Identify which cell holds the provided text, then report its [X, Y] central coordinate. 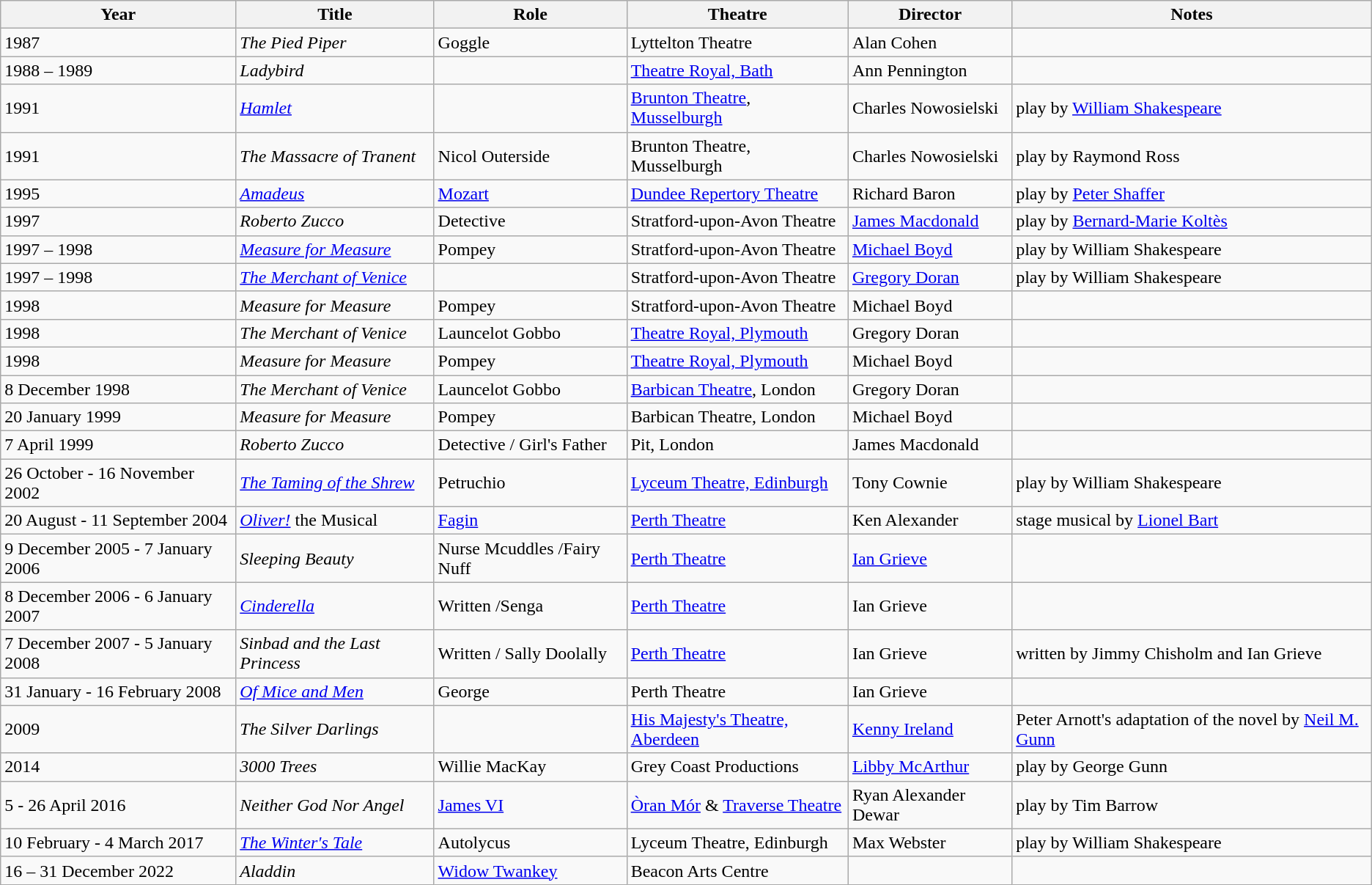
Oliver! the Musical [335, 521]
Fagin [531, 521]
1995 [119, 194]
Peter Arnott's adaptation of the novel by Neil M. Gunn [1192, 729]
Written /Senga [531, 606]
Ryan Alexander Dewar [929, 805]
1987 [119, 43]
His Majesty's Theatre, Aberdeen [737, 729]
Detective / Girl's Father [531, 445]
Libby McArthur [929, 767]
Mozart [531, 194]
Amadeus [335, 194]
Role [531, 15]
Òran Mór & Traverse Theatre [737, 805]
10 February - 4 March 2017 [119, 842]
Detective [531, 221]
The Pied Piper [335, 43]
Ken Alexander [929, 521]
play by Tim Barrow [1192, 805]
Of Mice and Men [335, 691]
Nurse Mcuddles /Fairy Nuff [531, 559]
20 January 1999 [119, 417]
James VI [531, 805]
The Taming of the Shrew [335, 482]
Ladybird [335, 70]
Petruchio [531, 482]
Written / Sally Doolally [531, 654]
Nicol Outerside [531, 155]
Grey Coast Productions [737, 767]
Title [335, 15]
Alan Cohen [929, 43]
9 December 2005 - 7 January 2006 [119, 559]
The Silver Darlings [335, 729]
7 April 1999 [119, 445]
Sleeping Beauty [335, 559]
16 – 31 December 2022 [119, 870]
3000 Trees [335, 767]
Widow Twankey [531, 870]
Autolycus [531, 842]
Richard Baron [929, 194]
8 December 2006 - 6 January 2007 [119, 606]
Theatre [737, 15]
Lyttelton Theatre [737, 43]
George [531, 691]
1988 – 1989 [119, 70]
Cinderella [335, 606]
Tony Cownie [929, 482]
Director [929, 15]
Sinbad and the Last Princess [335, 654]
The Winter's Tale [335, 842]
play by Peter Shaffer [1192, 194]
stage musical by Lionel Bart [1192, 521]
The Massacre of Tranent [335, 155]
Ann Pennington [929, 70]
Theatre Royal, Bath [737, 70]
Willie MacKay [531, 767]
2014 [119, 767]
play by Bernard-Marie Koltès [1192, 221]
Kenny Ireland [929, 729]
7 December 2007 - 5 January 2008 [119, 654]
written by Jimmy Chisholm and Ian Grieve [1192, 654]
2009 [119, 729]
Hamlet [335, 109]
Neither God Nor Angel [335, 805]
play by George Gunn [1192, 767]
Pit, London [737, 445]
Dundee Repertory Theatre [737, 194]
5 - 26 April 2016 [119, 805]
1997 [119, 221]
8 December 1998 [119, 389]
26 October - 16 November 2002 [119, 482]
Max Webster [929, 842]
31 January - 16 February 2008 [119, 691]
Notes [1192, 15]
Goggle [531, 43]
Year [119, 15]
play by Raymond Ross [1192, 155]
Beacon Arts Centre [737, 870]
Aladdin [335, 870]
20 August - 11 September 2004 [119, 521]
